Output the [X, Y] coordinate of the center of the cell containing the given text.  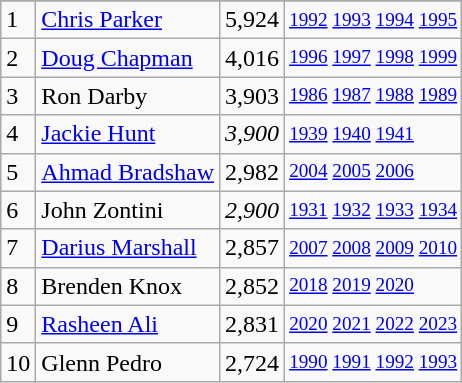
Glenn Pedro [128, 362]
2,831 [252, 324]
Ron Darby [128, 96]
Jackie Hunt [128, 134]
Chris Parker [128, 20]
6 [18, 210]
1986 1987 1988 1989 [374, 96]
1996 1997 1998 1999 [374, 58]
2020 2021 2022 2023 [374, 324]
Ahmad Bradshaw [128, 172]
9 [18, 324]
2,982 [252, 172]
Brenden Knox [128, 286]
Darius Marshall [128, 248]
1 [18, 20]
4 [18, 134]
Rasheen Ali [128, 324]
2007 2008 2009 2010 [374, 248]
5 [18, 172]
2,852 [252, 286]
1990 1991 1992 1993 [374, 362]
2,857 [252, 248]
3 [18, 96]
2,724 [252, 362]
3,903 [252, 96]
1931 1932 1933 1934 [374, 210]
Doug Chapman [128, 58]
John Zontini [128, 210]
2 [18, 58]
4,016 [252, 58]
5,924 [252, 20]
2,900 [252, 210]
1992 1993 1994 1995 [374, 20]
10 [18, 362]
3,900 [252, 134]
2018 2019 2020 [374, 286]
7 [18, 248]
2004 2005 2006 [374, 172]
1939 1940 1941 [374, 134]
8 [18, 286]
